Locate the cell with the specified text and output its [X, Y] center coordinate. 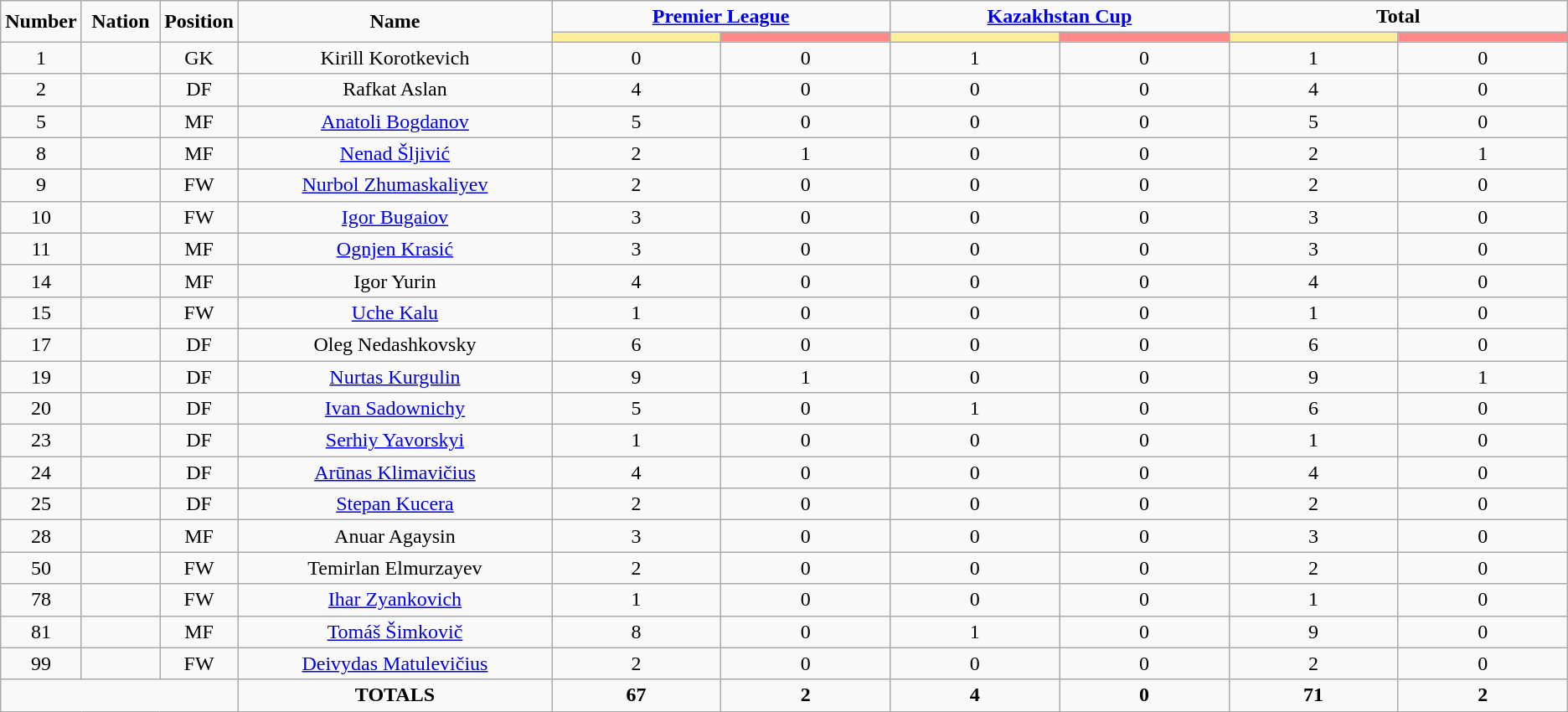
Kirill Korotkevich [395, 58]
23 [41, 441]
Premier League [720, 17]
15 [41, 312]
Arūnas Klimavičius [395, 472]
Temirlan Elmurzayev [395, 568]
67 [636, 695]
Ivan Sadownichy [395, 409]
10 [41, 217]
28 [41, 536]
25 [41, 504]
Number [41, 22]
71 [1313, 695]
Name [395, 22]
Rafkat Aslan [395, 90]
78 [41, 600]
Ihar Zyankovich [395, 600]
Serhiy Yavorskyi [395, 441]
Anatoli Bogdanov [395, 121]
Oleg Nedashkovsky [395, 344]
Igor Yurin [395, 281]
Total [1398, 17]
Deivydas Matulevičius [395, 663]
81 [41, 632]
Kazakhstan Cup [1060, 17]
19 [41, 376]
Stepan Kucera [395, 504]
14 [41, 281]
Nenad Šljivić [395, 153]
Tomáš Šimkovič [395, 632]
Ognjen Krasić [395, 249]
20 [41, 409]
17 [41, 344]
Nurtas Kurgulin [395, 376]
Position [199, 22]
99 [41, 663]
Nurbol Zhumaskaliyev [395, 185]
Igor Bugaiov [395, 217]
Nation [121, 22]
11 [41, 249]
TOTALS [395, 695]
Uche Kalu [395, 312]
50 [41, 568]
24 [41, 472]
Anuar Agaysin [395, 536]
GK [199, 58]
